Detect which cell encompasses the target text, then output its (x, y) center coordinate. 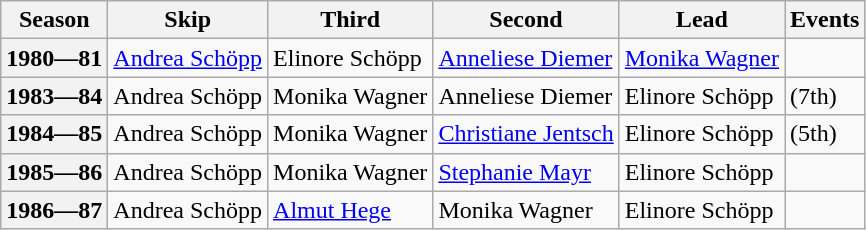
Stephanie Mayr (526, 172)
1985—86 (54, 172)
Lead (702, 20)
Christiane Jentsch (526, 134)
1983—84 (54, 96)
1980—81 (54, 58)
(5th) (825, 134)
Third (350, 20)
Season (54, 20)
(7th) (825, 96)
Second (526, 20)
Events (825, 20)
Skip (188, 20)
1986—87 (54, 210)
1984—85 (54, 134)
Almut Hege (350, 210)
